Determine the (x, y) coordinate at the center of the cell enclosing the given text.  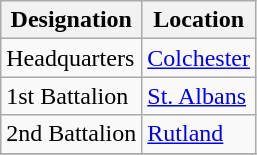
2nd Battalion (72, 134)
1st Battalion (72, 96)
Headquarters (72, 58)
Rutland (199, 134)
Location (199, 20)
Designation (72, 20)
St. Albans (199, 96)
Colchester (199, 58)
